For the text-containing cell, return its midpoint in [X, Y] coordinate format. 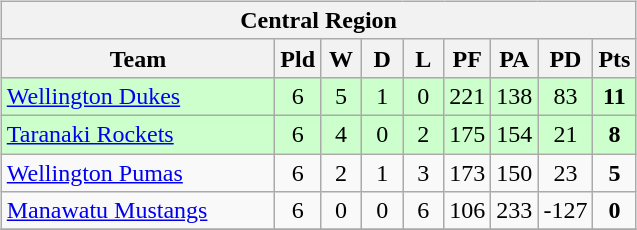
8 [614, 134]
PA [514, 58]
83 [566, 96]
138 [514, 96]
Pld [298, 58]
Wellington Pumas [138, 173]
Wellington Dukes [138, 96]
4 [342, 134]
23 [566, 173]
233 [514, 211]
175 [468, 134]
Pts [614, 58]
154 [514, 134]
W [342, 58]
11 [614, 96]
D [382, 58]
Team [138, 58]
Central Region [318, 20]
3 [424, 173]
150 [514, 173]
PF [468, 58]
173 [468, 173]
-127 [566, 211]
L [424, 58]
221 [468, 96]
Manawatu Mustangs [138, 211]
106 [468, 211]
Taranaki Rockets [138, 134]
PD [566, 58]
21 [566, 134]
